Return the (X, Y) coordinate for the center point of the cell that contains the specified text.  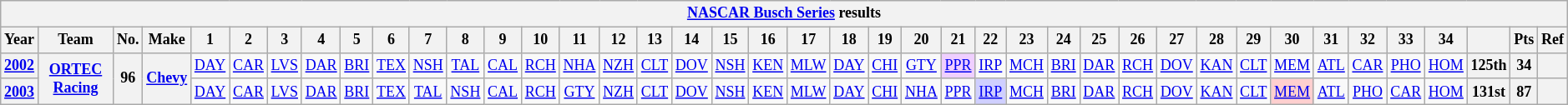
Make (167, 40)
25 (1099, 40)
16 (768, 40)
ORTEC Racing (75, 78)
24 (1064, 40)
Chevy (167, 78)
32 (1368, 40)
9 (503, 40)
4 (321, 40)
Year (20, 40)
26 (1138, 40)
131st (1489, 92)
14 (691, 40)
2003 (20, 92)
Pts (1525, 40)
2002 (20, 65)
30 (1292, 40)
21 (959, 40)
125th (1489, 65)
1 (210, 40)
87 (1525, 92)
23 (1027, 40)
No. (129, 40)
7 (427, 40)
2 (249, 40)
11 (579, 40)
20 (922, 40)
28 (1216, 40)
17 (808, 40)
13 (655, 40)
3 (284, 40)
Ref (1553, 40)
NASCAR Busch Series results (784, 13)
12 (619, 40)
96 (129, 78)
19 (885, 40)
5 (357, 40)
Team (75, 40)
15 (730, 40)
33 (1406, 40)
22 (990, 40)
10 (540, 40)
8 (466, 40)
18 (849, 40)
6 (392, 40)
27 (1176, 40)
31 (1331, 40)
29 (1254, 40)
